For the text-containing cell, return its midpoint in [X, Y] coordinate format. 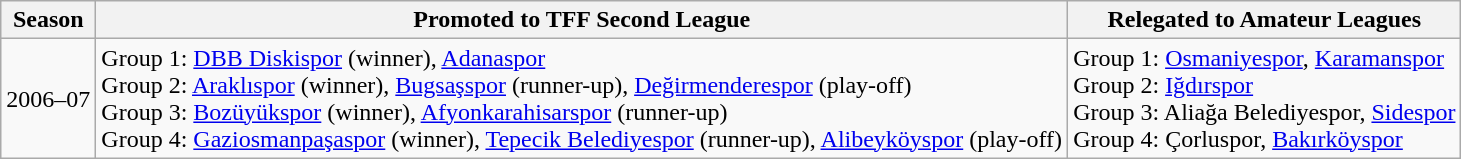
Season [48, 20]
Relegated to Amateur Leagues [1264, 20]
2006–07 [48, 98]
Group 1: Osmaniyespor, KaramansporGroup 2: IğdırsporGroup 3: Aliağa Belediyespor, SidesporGroup 4: Çorluspor, Bakırköyspor [1264, 98]
Promoted to TFF Second League [582, 20]
